Search for the cell housing the specified text and yield its [x, y] center coordinate. 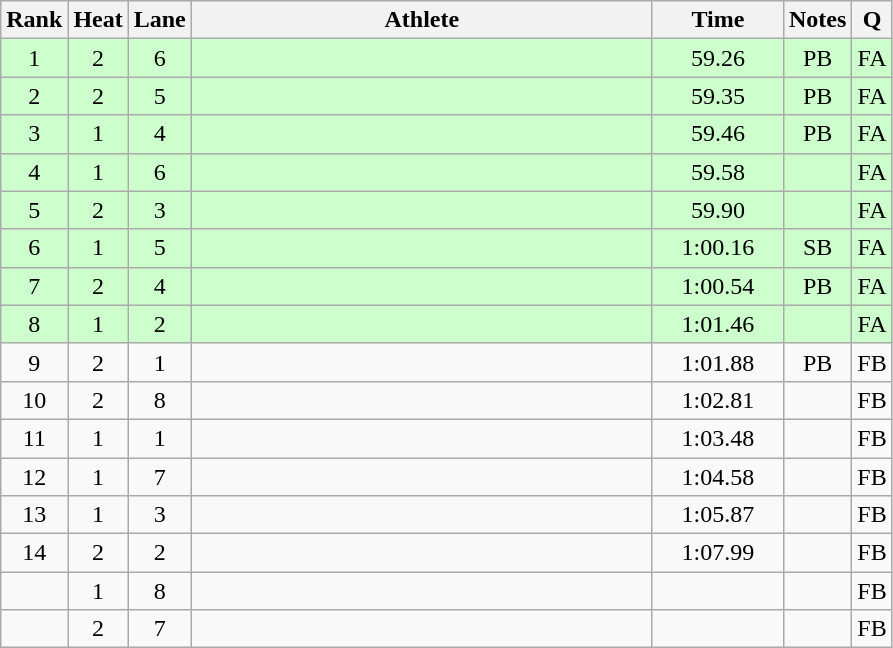
59.90 [718, 210]
9 [34, 362]
1:03.48 [718, 438]
59.46 [718, 134]
Lane [160, 20]
59.35 [718, 96]
13 [34, 515]
11 [34, 438]
Rank [34, 20]
1:01.46 [718, 324]
1:05.87 [718, 515]
10 [34, 400]
Notes [817, 20]
SB [817, 248]
59.26 [718, 58]
Heat [98, 20]
Time [718, 20]
1:00.54 [718, 286]
1:01.88 [718, 362]
14 [34, 553]
Q [872, 20]
59.58 [718, 172]
1:00.16 [718, 248]
1:04.58 [718, 477]
Athlete [422, 20]
1:02.81 [718, 400]
12 [34, 477]
1:07.99 [718, 553]
